Find where the given text appears and provide that cell's center as [X, Y] coordinate. 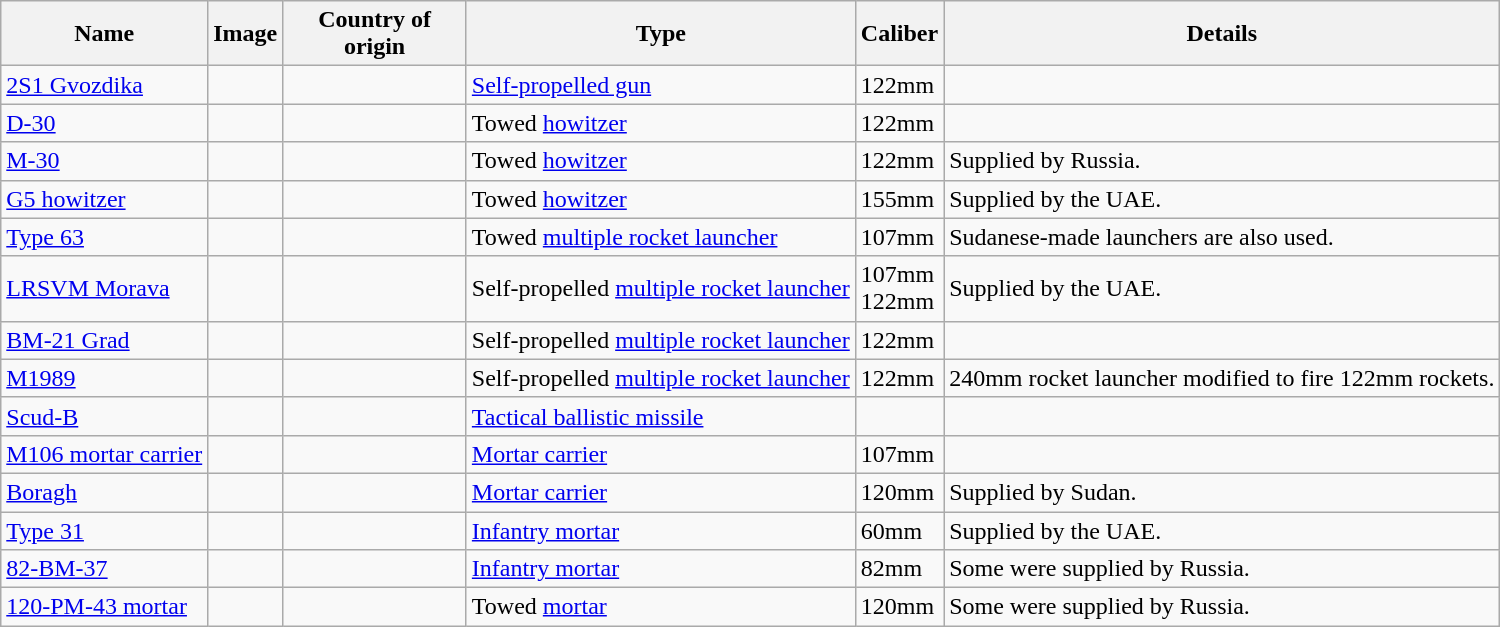
Name [104, 34]
82mm [899, 569]
2S1 Gvozdika [104, 85]
Type 63 [104, 237]
Supplied by Russia. [1222, 161]
LRSVM Morava [104, 288]
Tactical ballistic missile [660, 416]
G5 howitzer [104, 199]
Self-propelled gun [660, 85]
Caliber [899, 34]
M1989 [104, 378]
60mm [899, 531]
Type 31 [104, 531]
Image [246, 34]
240mm rocket launcher modified to fire 122mm rockets. [1222, 378]
107mm122mm [899, 288]
120-PM-43 mortar [104, 607]
155mm [899, 199]
82-BM-37 [104, 569]
Details [1222, 34]
Type [660, 34]
Sudanese-made launchers are also used. [1222, 237]
BM-21 Grad [104, 340]
Scud-B [104, 416]
Towed multiple rocket launcher [660, 237]
Supplied by Sudan. [1222, 492]
Boragh [104, 492]
M-30 [104, 161]
D-30 [104, 123]
Country of origin [375, 34]
Towed mortar [660, 607]
M106 mortar carrier [104, 454]
